Find where the given text appears and provide that cell's center as (x, y) coordinate. 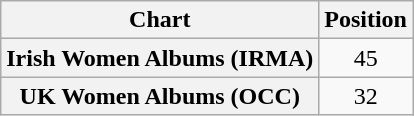
UK Women Albums (OCC) (160, 96)
Position (366, 20)
Chart (160, 20)
45 (366, 58)
Irish Women Albums (IRMA) (160, 58)
32 (366, 96)
